Capture the cell that displays the provided text and extract its (X, Y) central coordinate. 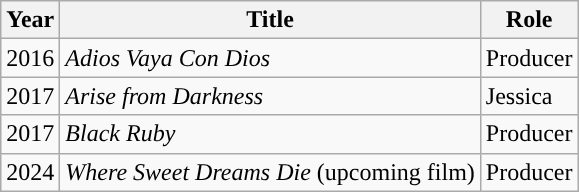
Adios Vaya Con Dios (270, 58)
Arise from Darkness (270, 96)
Black Ruby (270, 134)
Jessica (529, 96)
Year (30, 20)
2024 (30, 172)
2016 (30, 58)
Title (270, 20)
Role (529, 20)
Where Sweet Dreams Die (upcoming film) (270, 172)
